Detect which cell encompasses the target text, then output its (X, Y) center coordinate. 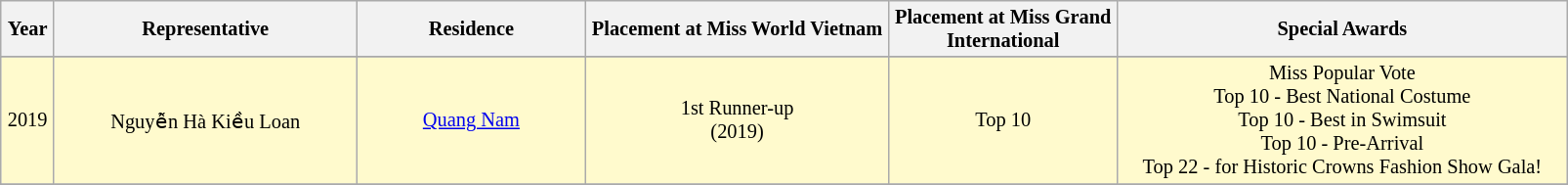
Placement at Miss World Vietnam (738, 28)
1st Runner-up(2019) (738, 120)
Representative (205, 28)
Miss Popular VoteTop 10 - Best National CostumeTop 10 - Best in SwimsuitTop 10 - Pre-ArrivalTop 22 - for Historic Crowns Fashion Show Gala! (1342, 120)
2019 (27, 120)
Residence (471, 28)
Nguyễn Hà Kiều Loan (205, 120)
Placement at Miss Grand International (1002, 28)
Quang Nam (471, 120)
Year (27, 28)
Top 10 (1002, 120)
Special Awards (1342, 28)
